Locate the cell with the specified text and output its (x, y) center coordinate. 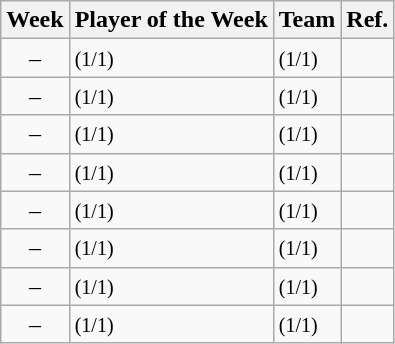
Team (307, 20)
Player of the Week (171, 20)
Week (35, 20)
Ref. (368, 20)
